Identify which cell holds the provided text, then report its [x, y] central coordinate. 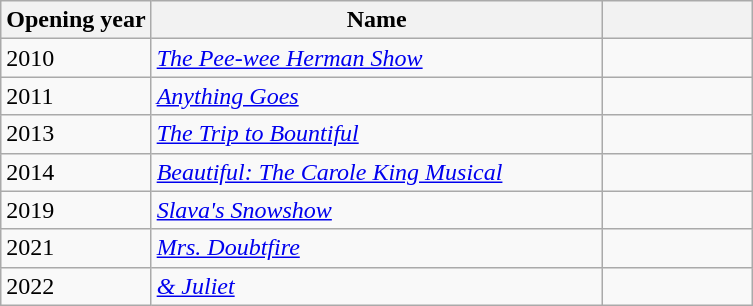
Beautiful: The Carole King Musical [376, 172]
The Trip to Bountiful [376, 134]
Anything Goes [376, 96]
2014 [76, 172]
2013 [76, 134]
& Juliet [376, 286]
2022 [76, 286]
2019 [76, 210]
The Pee-wee Herman Show [376, 58]
2010 [76, 58]
2011 [76, 96]
Mrs. Doubtfire [376, 248]
Opening year [76, 20]
Name [376, 20]
2021 [76, 248]
Slava's Snowshow [376, 210]
